Search for the cell housing the specified text and yield its (X, Y) center coordinate. 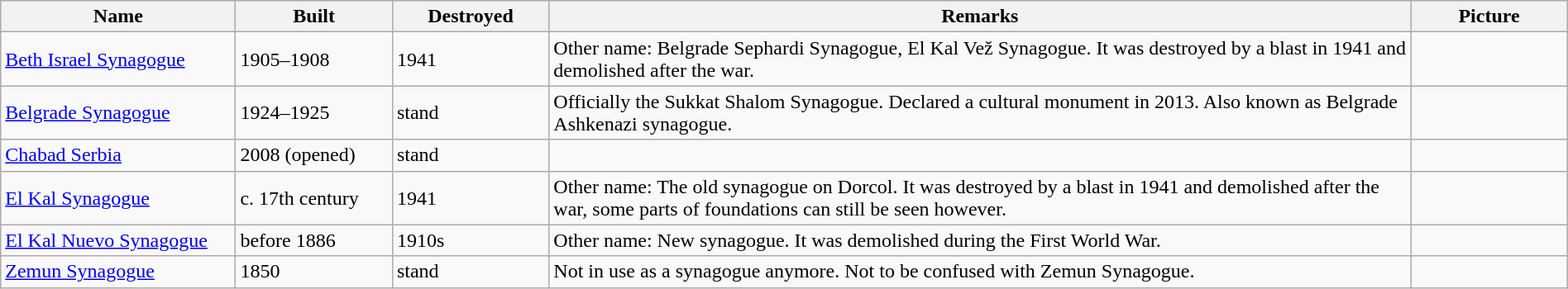
Beth Israel Synagogue (118, 59)
1850 (314, 272)
1910s (470, 240)
2008 (opened) (314, 155)
Other name: Belgrade Sephardi Synagogue, El Kal Vež Synagogue. It was destroyed by a blast in 1941 and demolished after the war. (980, 59)
Belgrade Synagogue (118, 112)
Other name: New synagogue. It was demolished during the First World War. (980, 240)
Remarks (980, 17)
Built (314, 17)
Destroyed (470, 17)
1905–1908 (314, 59)
Picture (1489, 17)
Officially the Sukkat Shalom Synagogue. Declared a cultural monument in 2013. Also known as Belgrade Ashkenazi synagogue. (980, 112)
Name (118, 17)
before 1886 (314, 240)
Chabad Serbia (118, 155)
Zemun Synagogue (118, 272)
El Kal Synagogue (118, 198)
El Kal Nuevo Synagogue (118, 240)
Not in use as a synagogue anymore. Not to be confused with Zemun Synagogue. (980, 272)
c. 17th century (314, 198)
1924–1925 (314, 112)
